Find where the given text appears and provide that cell's center as [x, y] coordinate. 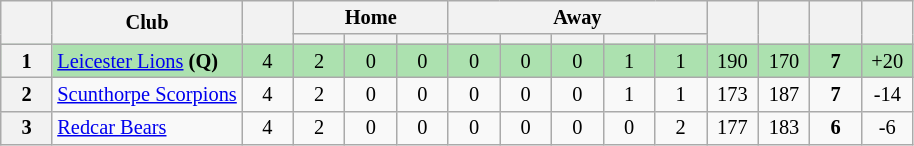
Leicester Lions (Q) [146, 61]
6 [836, 128]
+20 [887, 61]
Club [146, 22]
3 [27, 128]
173 [733, 94]
170 [784, 61]
Scunthorpe Scorpions [146, 94]
190 [733, 61]
Home [370, 17]
177 [733, 128]
187 [784, 94]
Redcar Bears [146, 128]
183 [784, 128]
-6 [887, 128]
Away [577, 17]
-14 [887, 94]
